Scan for the cell matching the given text and deliver its (x, y) coordinate at center. 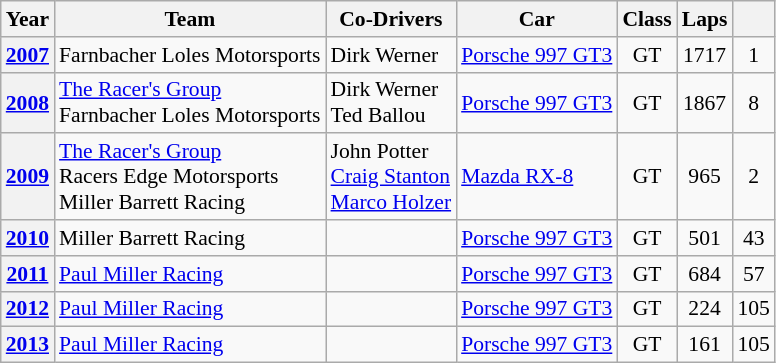
2009 (28, 178)
501 (705, 238)
Team (190, 19)
2008 (28, 102)
684 (705, 274)
The Racer's Group Farnbacher Loles Motorsports (190, 102)
224 (705, 309)
1 (754, 55)
8 (754, 102)
161 (705, 345)
2013 (28, 345)
2007 (28, 55)
965 (705, 178)
1717 (705, 55)
Class (646, 19)
Dirk Werner Ted Ballou (392, 102)
Miller Barrett Racing (190, 238)
57 (754, 274)
43 (754, 238)
2010 (28, 238)
Co-Drivers (392, 19)
Mazda RX-8 (536, 178)
Farnbacher Loles Motorsports (190, 55)
1867 (705, 102)
Laps (705, 19)
The Racer's Group Racers Edge Motorsports Miller Barrett Racing (190, 178)
Car (536, 19)
John Potter Craig Stanton Marco Holzer (392, 178)
2011 (28, 274)
Year (28, 19)
2 (754, 178)
Dirk Werner (392, 55)
2012 (28, 309)
